Determine the (x, y) coordinate at the center of the cell enclosing the given text.  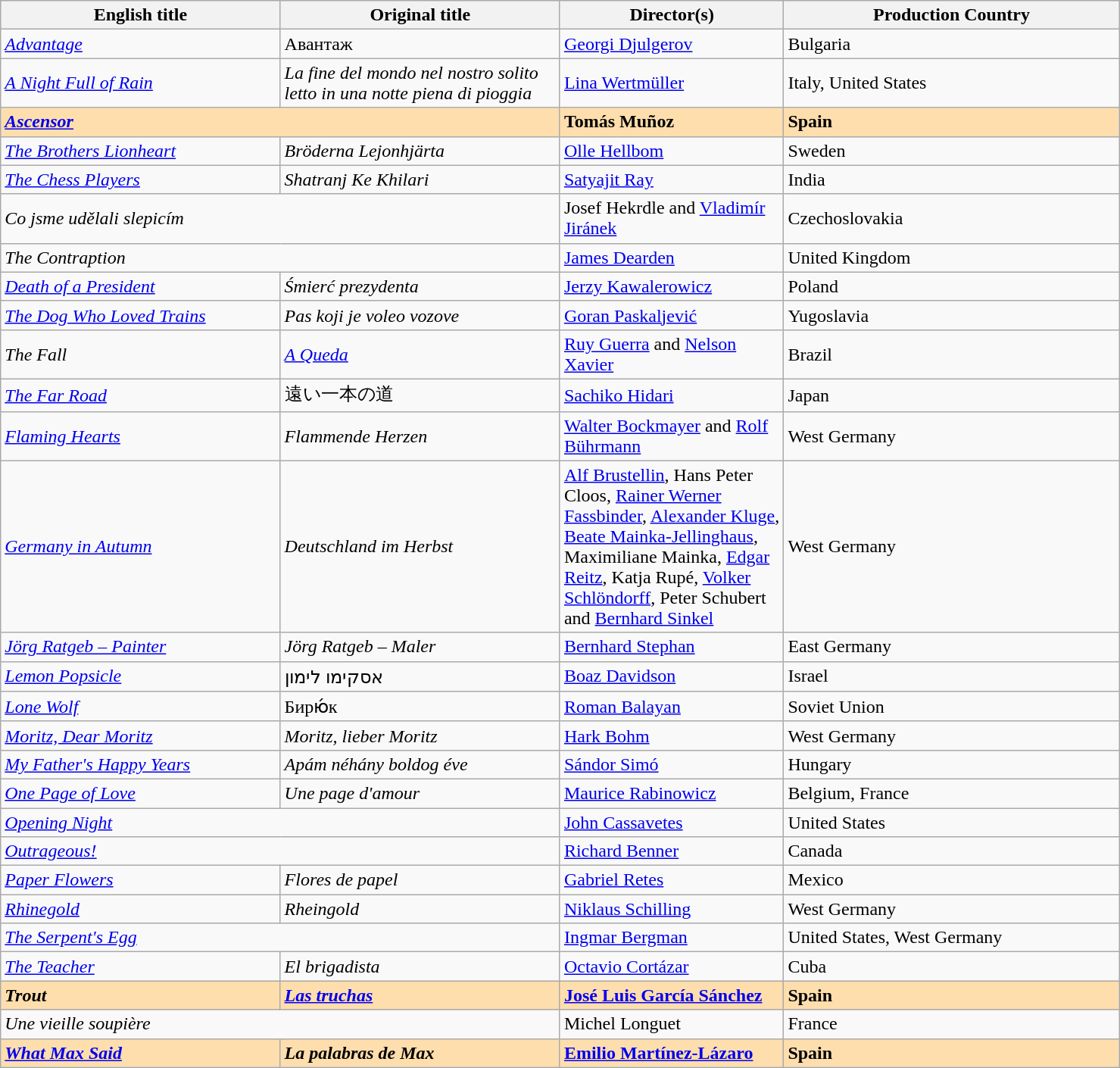
United States (951, 822)
Gabriel Retes (671, 880)
Co jsme udělali slepicím (280, 218)
The Brothers Lionheart (141, 151)
Josef Hekrdle and Vladimír Jiránek (671, 218)
The Far Road (141, 395)
Death of a President (141, 286)
Jerzy Kawalerowicz (671, 286)
Flores de papel (420, 880)
Mexico (951, 880)
Jörg Ratgeb – Painter (141, 647)
遠い一本の道 (420, 395)
Boaz Davidson (671, 676)
Richard Benner (671, 851)
Opening Night (280, 822)
Original title (420, 15)
East Germany (951, 647)
United States, West Germany (951, 938)
Lone Wolf (141, 707)
Sachiko Hidari (671, 395)
Tomás Muñoz (671, 122)
José Luis García Sánchez (671, 995)
La fine del mondo nel nostro solito letto in una notte piena di pioggia (420, 83)
Moritz, Dear Moritz (141, 735)
Bulgaria (951, 44)
Lina Wertmüller (671, 83)
Rhinegold (141, 909)
Sándor Simó (671, 764)
Walter Bockmayer and Rolf Bührmann (671, 436)
Maurice Rabinowicz (671, 793)
The Fall (141, 354)
The Contraption (280, 258)
Ingmar Bergman (671, 938)
Canada (951, 851)
Apám néhány boldog éve (420, 764)
Director(s) (671, 15)
Бирю́к (420, 707)
Emilio Martínez-Lázaro (671, 1053)
Brazil (951, 354)
Niklaus Schilling (671, 909)
Czechoslovakia (951, 218)
Italy, United States (951, 83)
Roman Balayan (671, 707)
Outrageous! (280, 851)
One Page of Love (141, 793)
India (951, 180)
The Serpent's Egg (280, 938)
Jörg Ratgeb – Maler (420, 647)
Georgi Djulgerov (671, 44)
Advantage (141, 44)
Deutschland im Herbst (420, 547)
The Chess Players (141, 180)
Flammende Herzen (420, 436)
Flaming Hearts (141, 436)
אסקימו לימון (420, 676)
Yugoslavia (951, 315)
My Father's Happy Years (141, 764)
Bernhard Stephan (671, 647)
Soviet Union (951, 707)
La palabras de Max (420, 1053)
Satyajit Ray (671, 180)
United Kingdom (951, 258)
Bröderna Lejonhjärta (420, 151)
Pas koji je voleo vozove (420, 315)
Production Country (951, 15)
Moritz, lieber Moritz (420, 735)
Une page d'amour (420, 793)
Germany in Autumn (141, 547)
Lemon Popsicle (141, 676)
Poland (951, 286)
Авантаж (420, 44)
A Queda (420, 354)
Cuba (951, 967)
Ruy Guerra and Nelson Xavier (671, 354)
Ascensor (280, 122)
A Night Full of Rain (141, 83)
El brigadista (420, 967)
John Cassavetes (671, 822)
Las truchas (420, 995)
Michel Longuet (671, 1024)
What Max Said (141, 1053)
Israel (951, 676)
The Teacher (141, 967)
Hark Bohm (671, 735)
Octavio Cortázar (671, 967)
France (951, 1024)
Śmierć prezydenta (420, 286)
Belgium, France (951, 793)
Trout (141, 995)
Olle Hellbom (671, 151)
Une vieille soupière (280, 1024)
Shatranj Ke Khilari (420, 180)
English title (141, 15)
Hungary (951, 764)
Goran Paskaljević (671, 315)
James Dearden (671, 258)
Japan (951, 395)
The Dog Who Loved Trains (141, 315)
Sweden (951, 151)
Rheingold (420, 909)
Paper Flowers (141, 880)
